Output the (X, Y) coordinate of the center of the cell containing the given text.  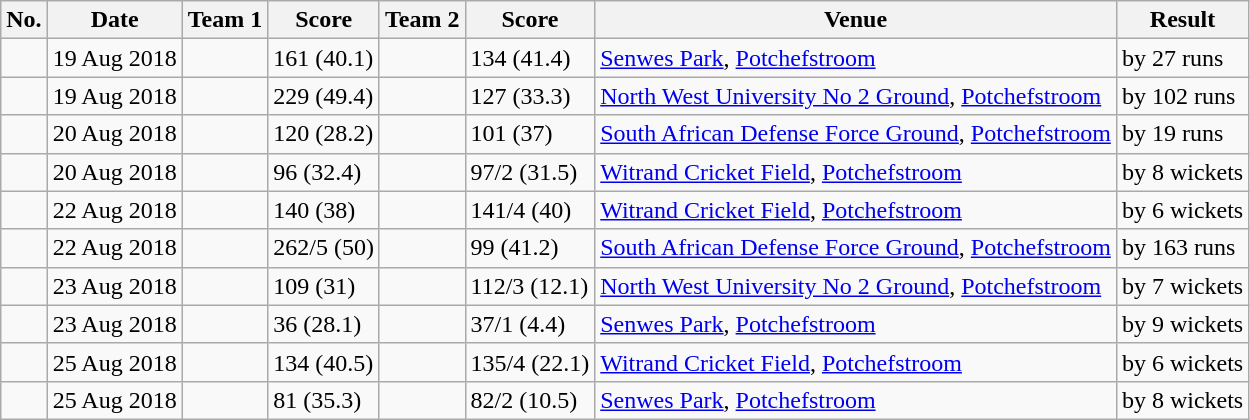
No. (24, 20)
96 (32.4) (324, 172)
37/1 (4.4) (530, 324)
by 163 runs (1182, 248)
134 (40.5) (324, 362)
112/3 (12.1) (530, 286)
135/4 (22.1) (530, 362)
141/4 (40) (530, 210)
81 (35.3) (324, 400)
Result (1182, 20)
by 19 runs (1182, 134)
229 (49.4) (324, 96)
127 (33.3) (530, 96)
97/2 (31.5) (530, 172)
Team 1 (225, 20)
99 (41.2) (530, 248)
by 27 runs (1182, 58)
by 102 runs (1182, 96)
161 (40.1) (324, 58)
Team 2 (422, 20)
120 (28.2) (324, 134)
Venue (856, 20)
82/2 (10.5) (530, 400)
Date (114, 20)
101 (37) (530, 134)
262/5 (50) (324, 248)
by 7 wickets (1182, 286)
134 (41.4) (530, 58)
36 (28.1) (324, 324)
by 9 wickets (1182, 324)
109 (31) (324, 286)
140 (38) (324, 210)
